For the text-containing cell, return its midpoint in [x, y] coordinate format. 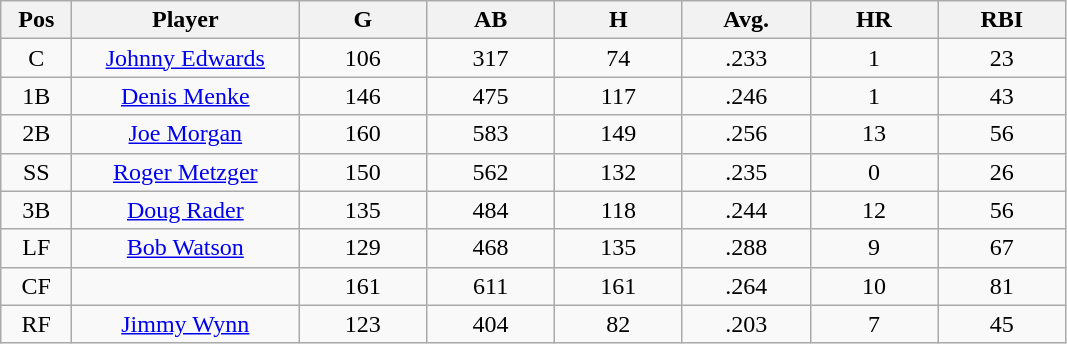
H [618, 20]
150 [363, 172]
10 [874, 286]
Roger Metzger [186, 172]
583 [491, 134]
43 [1002, 96]
23 [1002, 58]
7 [874, 324]
CF [36, 286]
9 [874, 248]
1B [36, 96]
RF [36, 324]
74 [618, 58]
82 [618, 324]
3B [36, 210]
132 [618, 172]
Doug Rader [186, 210]
Jimmy Wynn [186, 324]
611 [491, 286]
.246 [746, 96]
Joe Morgan [186, 134]
117 [618, 96]
475 [491, 96]
G [363, 20]
123 [363, 324]
67 [1002, 248]
468 [491, 248]
81 [1002, 286]
SS [36, 172]
.244 [746, 210]
HR [874, 20]
Player [186, 20]
118 [618, 210]
.264 [746, 286]
484 [491, 210]
Pos [36, 20]
129 [363, 248]
45 [1002, 324]
317 [491, 58]
13 [874, 134]
.256 [746, 134]
562 [491, 172]
146 [363, 96]
160 [363, 134]
12 [874, 210]
2B [36, 134]
0 [874, 172]
Denis Menke [186, 96]
149 [618, 134]
106 [363, 58]
C [36, 58]
.203 [746, 324]
LF [36, 248]
RBI [1002, 20]
Avg. [746, 20]
404 [491, 324]
26 [1002, 172]
.288 [746, 248]
AB [491, 20]
.233 [746, 58]
Johnny Edwards [186, 58]
.235 [746, 172]
Bob Watson [186, 248]
